Search for the cell housing the specified text and yield its (x, y) center coordinate. 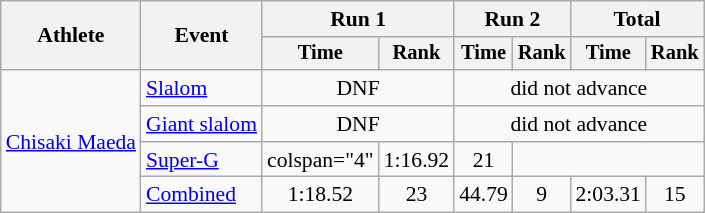
Event (202, 36)
Total (636, 19)
44.79 (484, 195)
1:18.52 (320, 195)
Slalom (202, 88)
Giant slalom (202, 124)
9 (542, 195)
Super-G (202, 160)
Chisaki Maeda (71, 141)
1:16.92 (416, 160)
Athlete (71, 36)
Combined (202, 195)
Run 1 (358, 19)
15 (675, 195)
Run 2 (512, 19)
23 (416, 195)
21 (484, 160)
2:03.31 (608, 195)
colspan="4" (320, 160)
